From the cell containing the given text, extract its center point as (X, Y) coordinate. 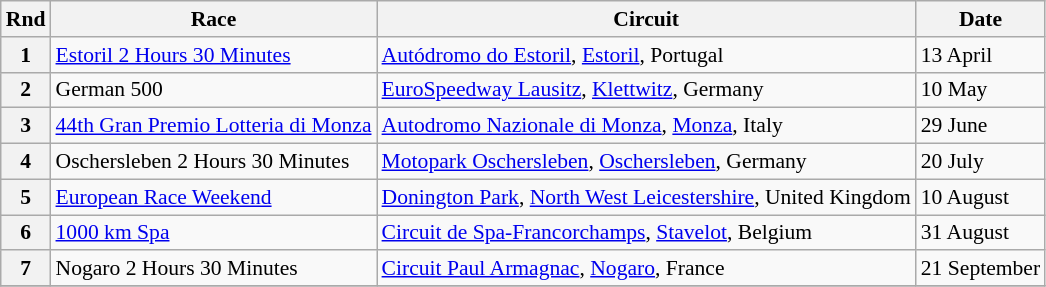
7 (26, 269)
4 (26, 162)
1000 km Spa (213, 233)
Estoril 2 Hours 30 Minutes (213, 55)
Circuit de Spa-Francorchamps, Stavelot, Belgium (646, 233)
2 (26, 90)
10 May (980, 90)
31 August (980, 233)
Oschersleben 2 Hours 30 Minutes (213, 162)
Autodromo Nazionale di Monza, Monza, Italy (646, 126)
13 April (980, 55)
Donington Park, North West Leicestershire, United Kingdom (646, 197)
29 June (980, 126)
Circuit (646, 19)
10 August (980, 197)
Motopark Oschersleben, Oschersleben, Germany (646, 162)
5 (26, 197)
Date (980, 19)
Nogaro 2 Hours 30 Minutes (213, 269)
European Race Weekend (213, 197)
Autódromo do Estoril, Estoril, Portugal (646, 55)
20 July (980, 162)
3 (26, 126)
21 September (980, 269)
1 (26, 55)
44th Gran Premio Lotteria di Monza (213, 126)
German 500 (213, 90)
Circuit Paul Armagnac, Nogaro, France (646, 269)
EuroSpeedway Lausitz, Klettwitz, Germany (646, 90)
Rnd (26, 19)
Race (213, 19)
6 (26, 233)
